Identify which cell holds the provided text, then report its [X, Y] central coordinate. 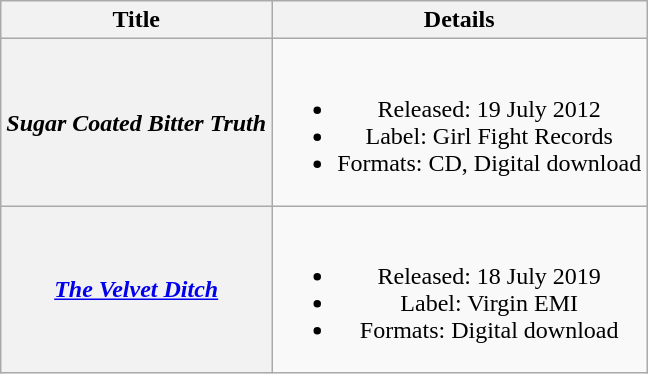
Title [136, 20]
Details [460, 20]
Sugar Coated Bitter Truth [136, 122]
The Velvet Ditch [136, 290]
Released: 19 July 2012Label: Girl Fight RecordsFormats: CD, Digital download [460, 122]
Released: 18 July 2019Label: Virgin EMIFormats: Digital download [460, 290]
